Scan for the cell matching the given text and deliver its (X, Y) coordinate at center. 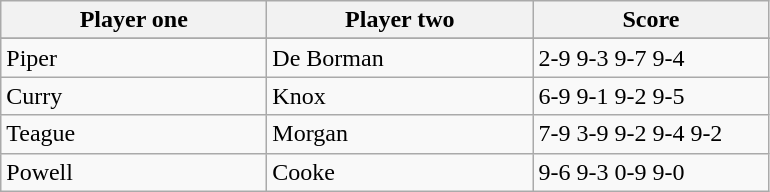
6-9 9-1 9-2 9-5 (651, 96)
Morgan (400, 134)
2-9 9-3 9-7 9-4 (651, 58)
Player two (400, 20)
Curry (134, 96)
7-9 3-9 9-2 9-4 9-2 (651, 134)
De Borman (400, 58)
Teague (134, 134)
Knox (400, 96)
Cooke (400, 172)
Score (651, 20)
9-6 9-3 0-9 9-0 (651, 172)
Piper (134, 58)
Player one (134, 20)
Powell (134, 172)
